Provide the (X, Y) coordinate of the cell's center where the given text is located.  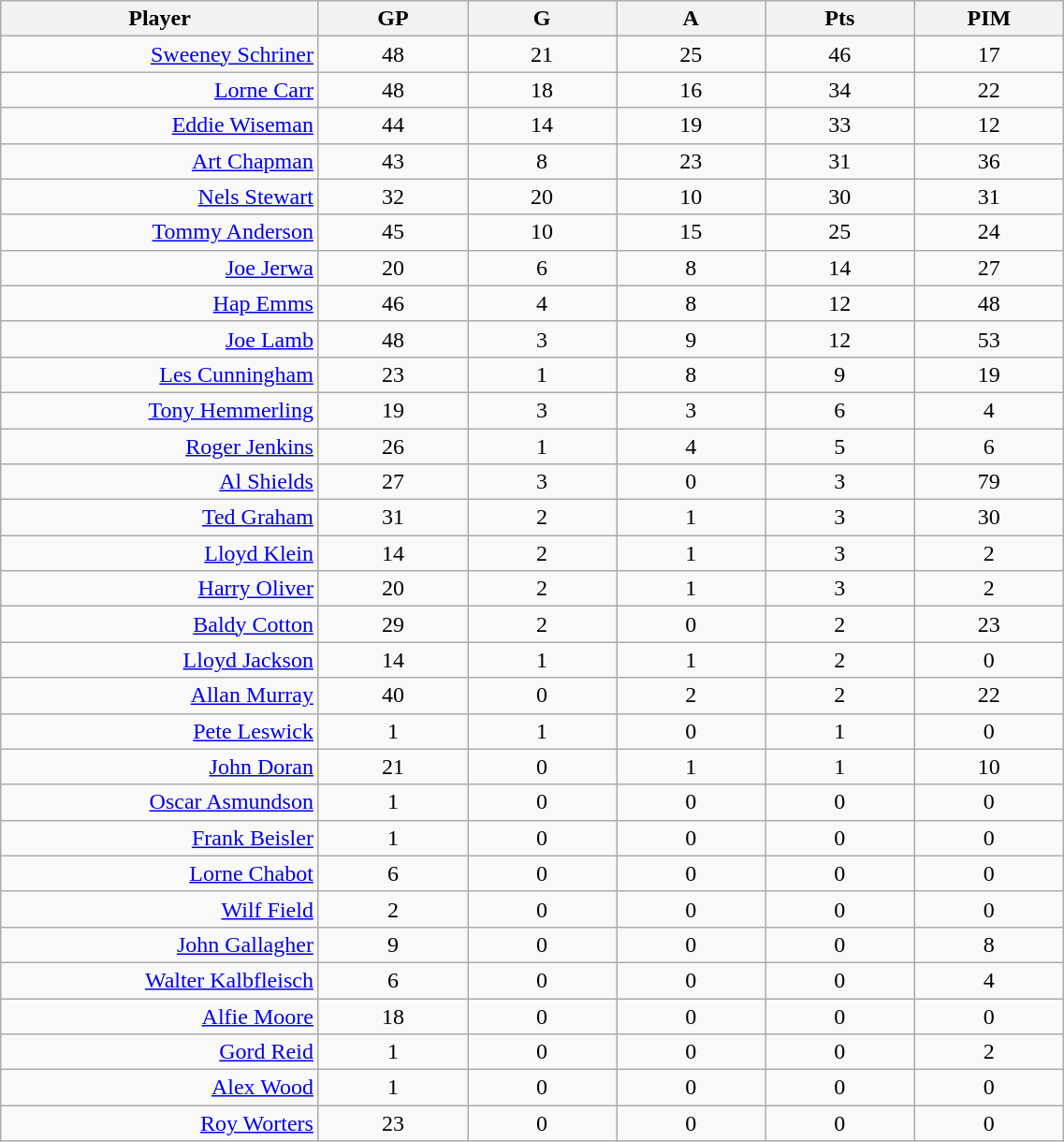
Lorne Carr (160, 90)
Frank Beisler (160, 838)
Eddie Wiseman (160, 125)
Roy Worters (160, 1123)
Lloyd Jackson (160, 660)
Gord Reid (160, 1052)
44 (393, 125)
Player (160, 19)
Alex Wood (160, 1088)
A (691, 19)
33 (840, 125)
34 (840, 90)
Les Cunningham (160, 374)
Joe Jerwa (160, 268)
26 (393, 447)
Pts (840, 19)
Baldy Cotton (160, 624)
Tommy Anderson (160, 232)
Lorne Chabot (160, 873)
Roger Jenkins (160, 447)
36 (989, 161)
45 (393, 232)
24 (989, 232)
5 (840, 447)
G (543, 19)
Joe Lamb (160, 339)
15 (691, 232)
Pete Leswick (160, 731)
Al Shields (160, 482)
29 (393, 624)
John Doran (160, 767)
PIM (989, 19)
43 (393, 161)
GP (393, 19)
Walter Kalbfleisch (160, 980)
John Gallagher (160, 944)
Sweeney Schriner (160, 54)
Ted Graham (160, 518)
Hap Emms (160, 303)
79 (989, 482)
Art Chapman (160, 161)
53 (989, 339)
32 (393, 197)
Allan Murray (160, 695)
Wilf Field (160, 909)
40 (393, 695)
Harry Oliver (160, 589)
Nels Stewart (160, 197)
Tony Hemmerling (160, 410)
Alfie Moore (160, 1016)
Oscar Asmundson (160, 802)
17 (989, 54)
16 (691, 90)
Lloyd Klein (160, 553)
